Detect which cell encompasses the target text, then output its [X, Y] center coordinate. 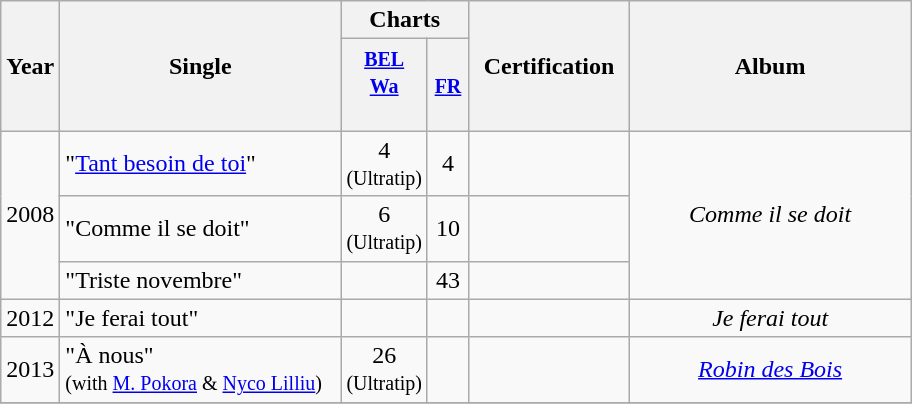
2012 [30, 318]
6(Ultratip) [384, 228]
10 [448, 228]
Year [30, 66]
"Je ferai tout" [200, 318]
Certification [550, 66]
"Comme il se doit" [200, 228]
Je ferai tout [770, 318]
Charts [405, 20]
Album [770, 66]
4 [448, 164]
BEL Wa [384, 85]
FR [448, 85]
26(Ultratip) [384, 370]
"Tant besoin de toi" [200, 164]
Robin des Bois [770, 370]
"Triste novembre" [200, 280]
Single [200, 66]
2008 [30, 215]
4(Ultratip) [384, 164]
Comme il se doit [770, 215]
43 [448, 280]
2013 [30, 370]
"À nous" (with M. Pokora & Nyco Lilliu) [200, 370]
